Return (X, Y) of the center of cell containing provided text 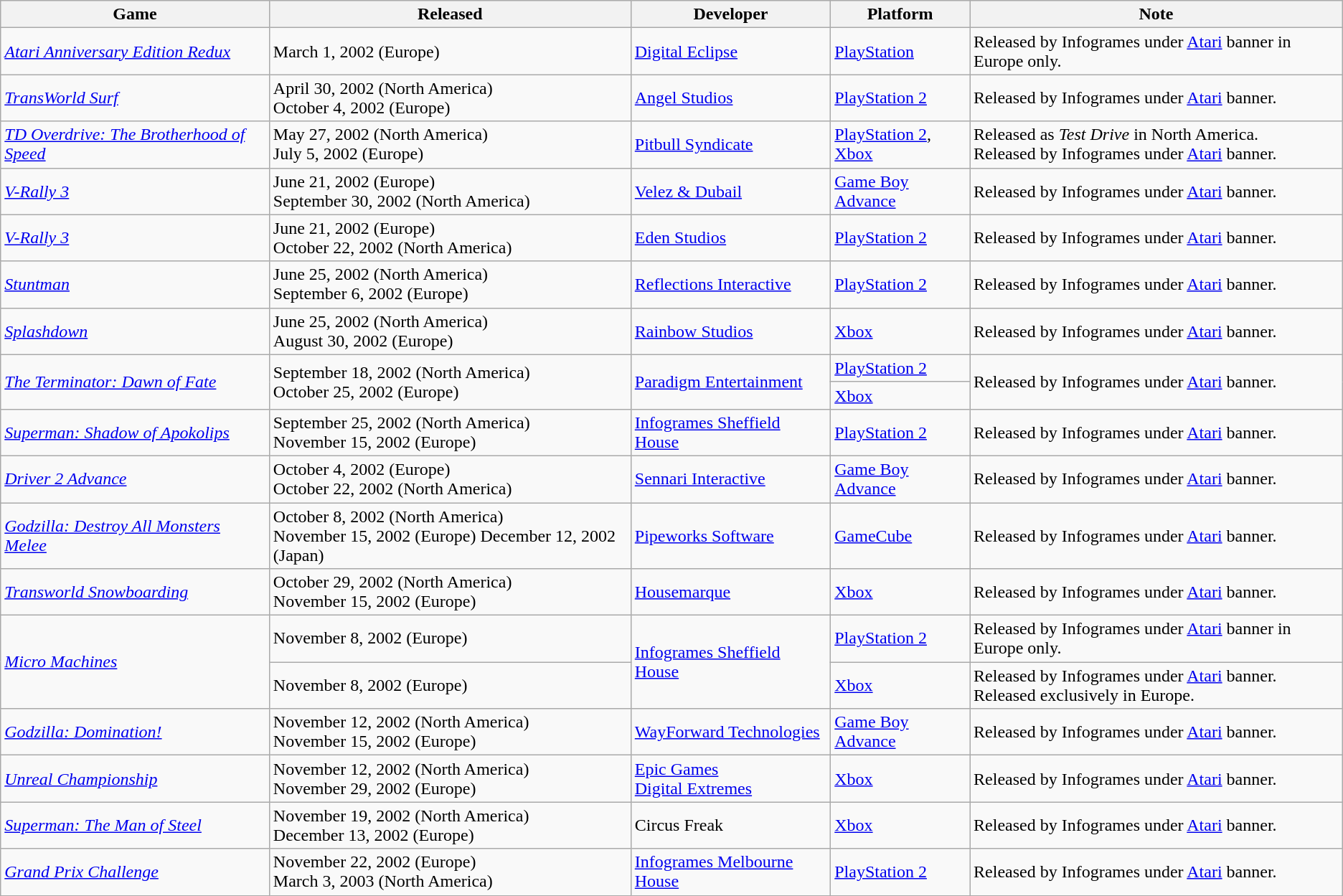
Epic GamesDigital Extremes (730, 779)
May 27, 2002 (North America)July 5, 2002 (Europe) (450, 145)
November 19, 2002 (North America)December 13, 2002 (Europe) (450, 825)
September 25, 2002 (North America)November 15, 2002 (Europe) (450, 432)
October 8, 2002 (North America)November 15, 2002 (Europe) December 12, 2002 (Japan) (450, 535)
November 22, 2002 (Europe)March 3, 2003 (North America) (450, 872)
TD Overdrive: The Brotherhood of Speed (135, 145)
Splashdown (135, 331)
Paradigm Entertainment (730, 382)
Micro Machines (135, 662)
The Terminator: Dawn of Fate (135, 382)
GameCube (900, 535)
November 12, 2002 (North America)November 29, 2002 (Europe) (450, 779)
PlayStation (900, 52)
Godzilla: Destroy All Monsters Melee (135, 535)
Velez & Dubail (730, 191)
WayForward Technologies (730, 732)
Circus Freak (730, 825)
Angel Studios (730, 98)
Housemarque (730, 593)
June 21, 2002 (Europe)September 30, 2002 (North America) (450, 191)
November 12, 2002 (North America)November 15, 2002 (Europe) (450, 732)
Rainbow Studios (730, 331)
October 29, 2002 (North America)November 15, 2002 (Europe) (450, 593)
Infogrames Melbourne House (730, 872)
Digital Eclipse (730, 52)
Pipeworks Software (730, 535)
Eden Studios (730, 238)
Pitbull Syndicate (730, 145)
TransWorld Surf (135, 98)
Grand Prix Challenge (135, 872)
Transworld Snowboarding (135, 593)
Developer (730, 14)
June 21, 2002 (Europe)October 22, 2002 (North America) (450, 238)
Released by Infogrames under Atari banner.Released exclusively in Europe. (1156, 686)
September 18, 2002 (North America)October 25, 2002 (Europe) (450, 382)
March 1, 2002 (Europe) (450, 52)
Released (450, 14)
Released as Test Drive in North America.Released by Infogrames under Atari banner. (1156, 145)
PlayStation 2, Xbox (900, 145)
Stuntman (135, 284)
Reflections Interactive (730, 284)
Atari Anniversary Edition Redux (135, 52)
Game (135, 14)
April 30, 2002 (North America)October 4, 2002 (Europe) (450, 98)
Unreal Championship (135, 779)
Superman: The Man of Steel (135, 825)
June 25, 2002 (North America)September 6, 2002 (Europe) (450, 284)
Driver 2 Advance (135, 479)
Platform (900, 14)
Sennari Interactive (730, 479)
Note (1156, 14)
October 4, 2002 (Europe)October 22, 2002 (North America) (450, 479)
Superman: Shadow of Apokolips (135, 432)
Godzilla: Domination! (135, 732)
June 25, 2002 (North America)August 30, 2002 (Europe) (450, 331)
